Identify which cell holds the provided text, then report its [X, Y] central coordinate. 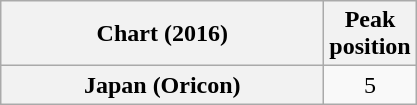
Japan (Oricon) [162, 85]
Peakposition [370, 34]
5 [370, 85]
Chart (2016) [162, 34]
